Return [X, Y] of the center of cell containing provided text 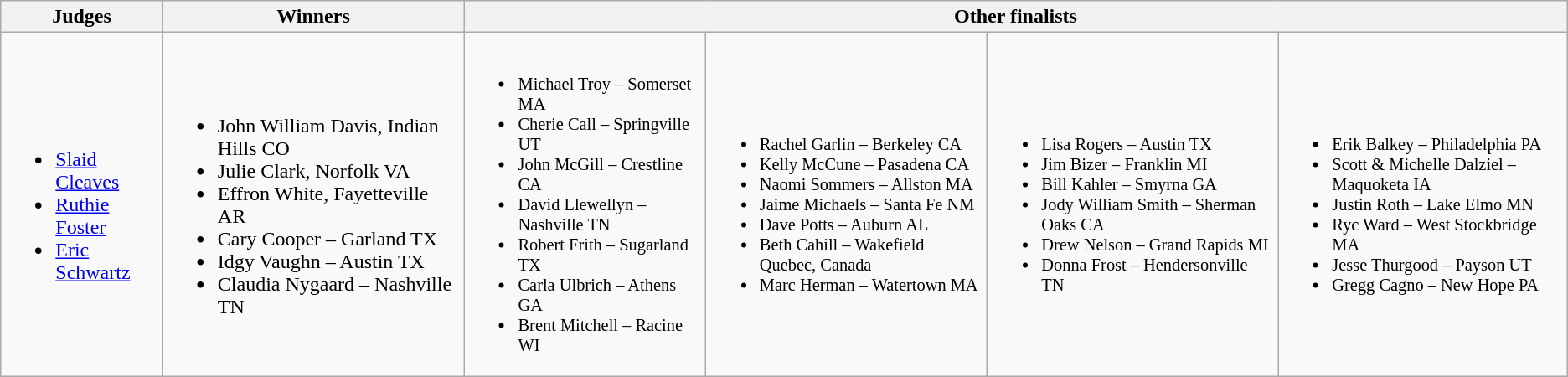
Slaid CleavesRuthie FosterEric Schwartz [82, 204]
Winners [313, 17]
Judges [82, 17]
Other finalists [1016, 17]
